From the cell containing the given text, extract its center point as (X, Y) coordinate. 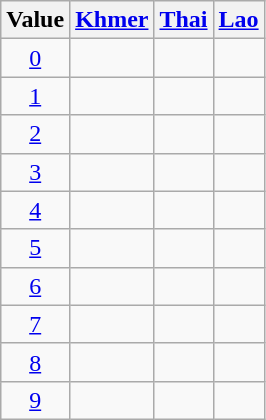
7 (36, 324)
4 (36, 210)
0 (36, 58)
8 (36, 362)
Value (36, 20)
6 (36, 286)
2 (36, 134)
5 (36, 248)
Lao (238, 20)
Thai (184, 20)
3 (36, 172)
9 (36, 400)
Khmer (112, 20)
1 (36, 96)
